Provide the [x, y] coordinate of the cell's center where the given text is located.  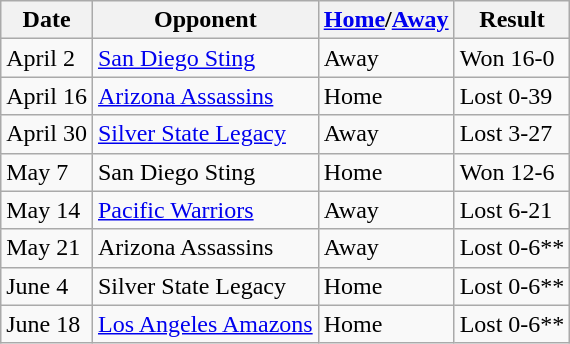
April 2 [47, 58]
Opponent [205, 20]
May 7 [47, 172]
Date [47, 20]
May 21 [47, 248]
April 16 [47, 96]
Lost 3-27 [512, 134]
June 18 [47, 324]
Pacific Warriors [205, 210]
Home/Away [386, 20]
Won 16-0 [512, 58]
Lost 0-39 [512, 96]
Lost 6-21 [512, 210]
May 14 [47, 210]
Result [512, 20]
Won 12-6 [512, 172]
June 4 [47, 286]
Los Angeles Amazons [205, 324]
April 30 [47, 134]
